Output the [x, y] coordinate of the center of the cell containing the given text.  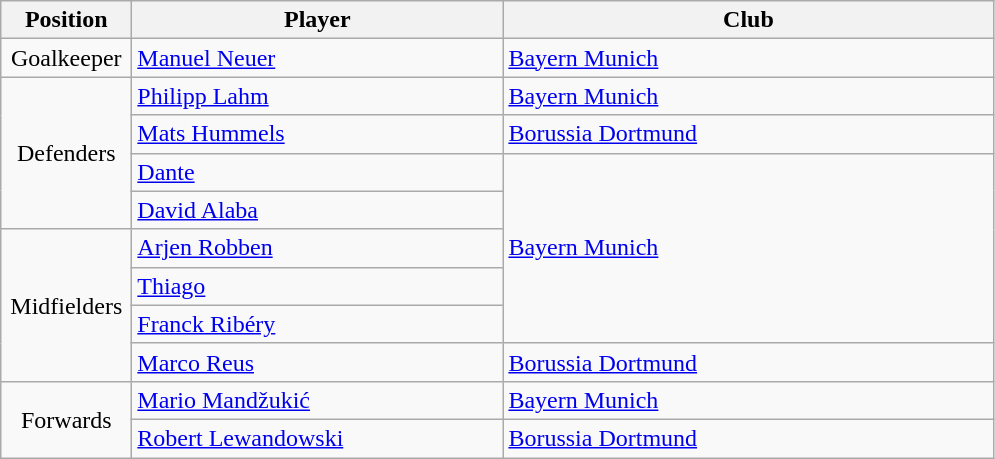
Marco Reus [318, 362]
David Alaba [318, 210]
Midfielders [66, 305]
Position [66, 20]
Thiago [318, 286]
Franck Ribéry [318, 324]
Club [748, 20]
Manuel Neuer [318, 58]
Mats Hummels [318, 134]
Arjen Robben [318, 248]
Robert Lewandowski [318, 438]
Player [318, 20]
Mario Mandžukić [318, 400]
Goalkeeper [66, 58]
Philipp Lahm [318, 96]
Dante [318, 172]
Defenders [66, 153]
Forwards [66, 419]
